Pinpoint the cell where the given text exists, returning its (X, Y) midpoint coordinate. 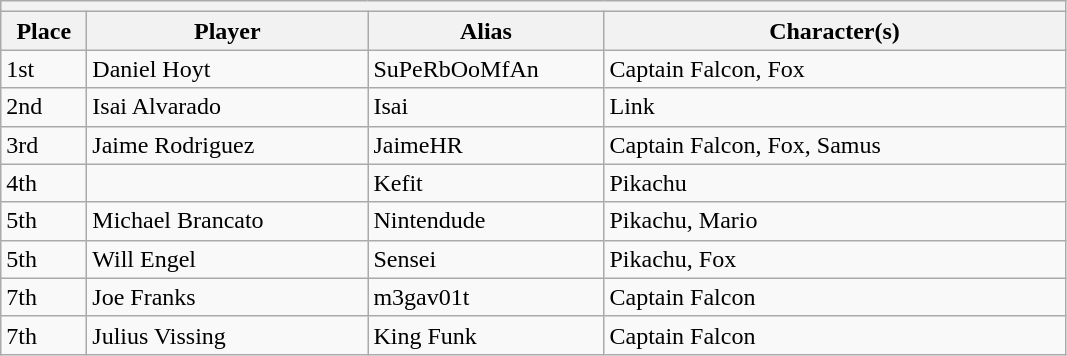
m3gav01t (486, 297)
Isai Alvarado (228, 107)
Pikachu (834, 183)
Character(s) (834, 31)
Player (228, 31)
Captain Falcon, Fox, Samus (834, 145)
4th (44, 183)
Daniel Hoyt (228, 69)
Kefit (486, 183)
Will Engel (228, 259)
Place (44, 31)
Sensei (486, 259)
SuPeRbOoMfAn (486, 69)
Pikachu, Mario (834, 221)
King Funk (486, 335)
Michael Brancato (228, 221)
3rd (44, 145)
Isai (486, 107)
2nd (44, 107)
Nintendude (486, 221)
Alias (486, 31)
Captain Falcon, Fox (834, 69)
Joe Franks (228, 297)
Pikachu, Fox (834, 259)
Link (834, 107)
JaimeHR (486, 145)
1st (44, 69)
Julius Vissing (228, 335)
Jaime Rodriguez (228, 145)
